Detect which cell encompasses the target text, then output its (X, Y) center coordinate. 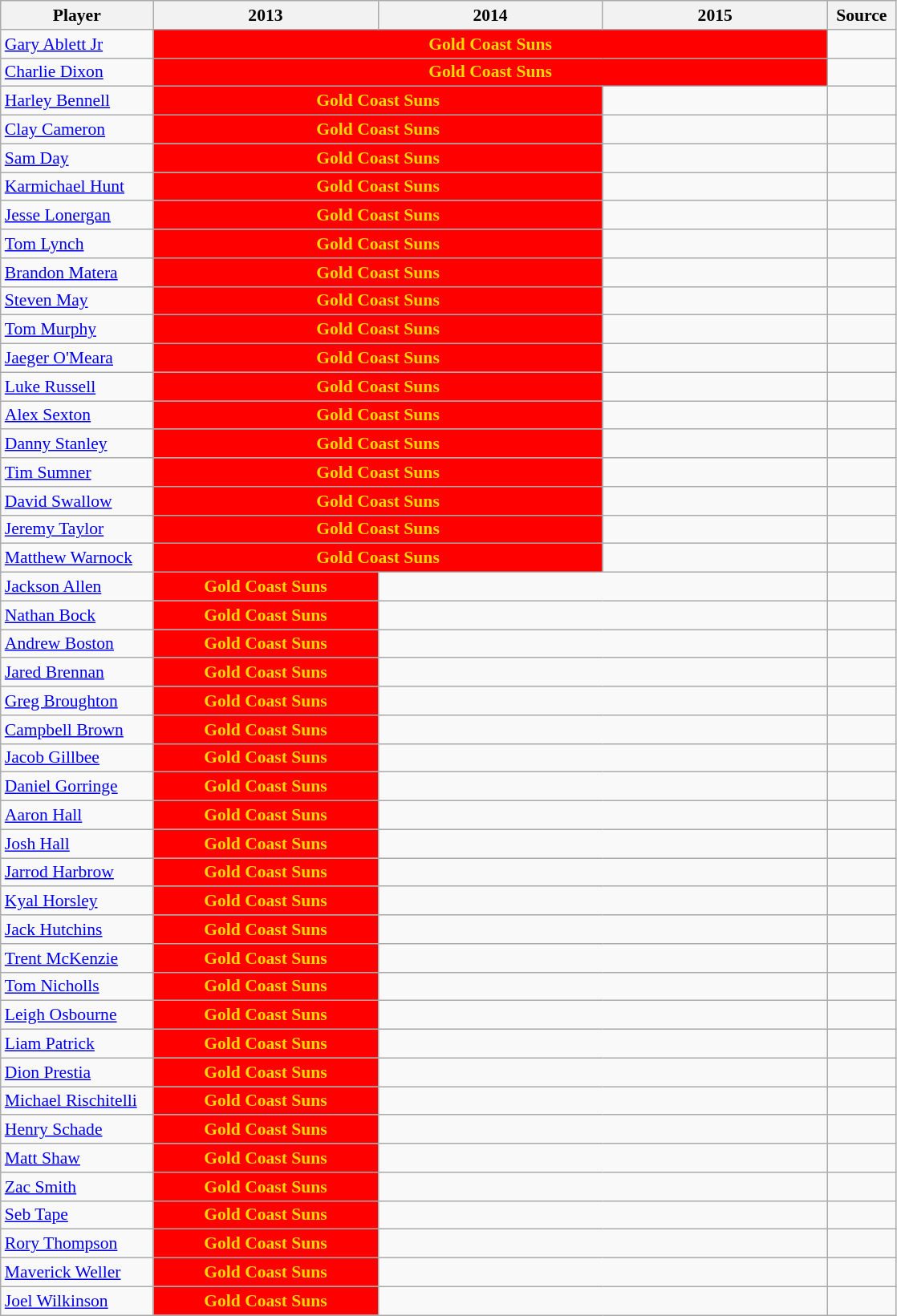
Campbell Brown (77, 730)
Aaron Hall (77, 816)
Brandon Matera (77, 273)
Source (862, 15)
Andrew Boston (77, 644)
Jacob Gillbee (77, 758)
Tom Murphy (77, 330)
Liam Patrick (77, 1044)
Karmichael Hunt (77, 187)
2014 (490, 15)
Maverick Weller (77, 1273)
Jaeger O'Meara (77, 358)
Zac Smith (77, 1187)
Henry Schade (77, 1130)
Alex Sexton (77, 415)
Michael Rischitelli (77, 1101)
Nathan Bock (77, 615)
Charlie Dixon (77, 72)
Sam Day (77, 158)
Daniel Gorringe (77, 787)
Luke Russell (77, 387)
Matt Shaw (77, 1158)
Harley Bennell (77, 101)
2013 (266, 15)
Kyal Horsley (77, 901)
Steven May (77, 301)
Tom Nicholls (77, 986)
Joel Wilkinson (77, 1301)
Danny Stanley (77, 444)
Josh Hall (77, 844)
Seb Tape (77, 1215)
Gary Ablett Jr (77, 44)
Player (77, 15)
Jared Brennan (77, 673)
Jarrod Harbrow (77, 873)
Jackson Allen (77, 587)
2015 (715, 15)
Leigh Osbourne (77, 1015)
Rory Thompson (77, 1244)
Jack Hutchins (77, 929)
Jeremy Taylor (77, 529)
Jesse Lonergan (77, 216)
Trent McKenzie (77, 958)
Clay Cameron (77, 130)
David Swallow (77, 501)
Matthew Warnock (77, 558)
Greg Broughton (77, 701)
Tim Sumner (77, 472)
Tom Lynch (77, 244)
Dion Prestia (77, 1072)
